Provide the (X, Y) coordinate of the cell's center where the given text is located.  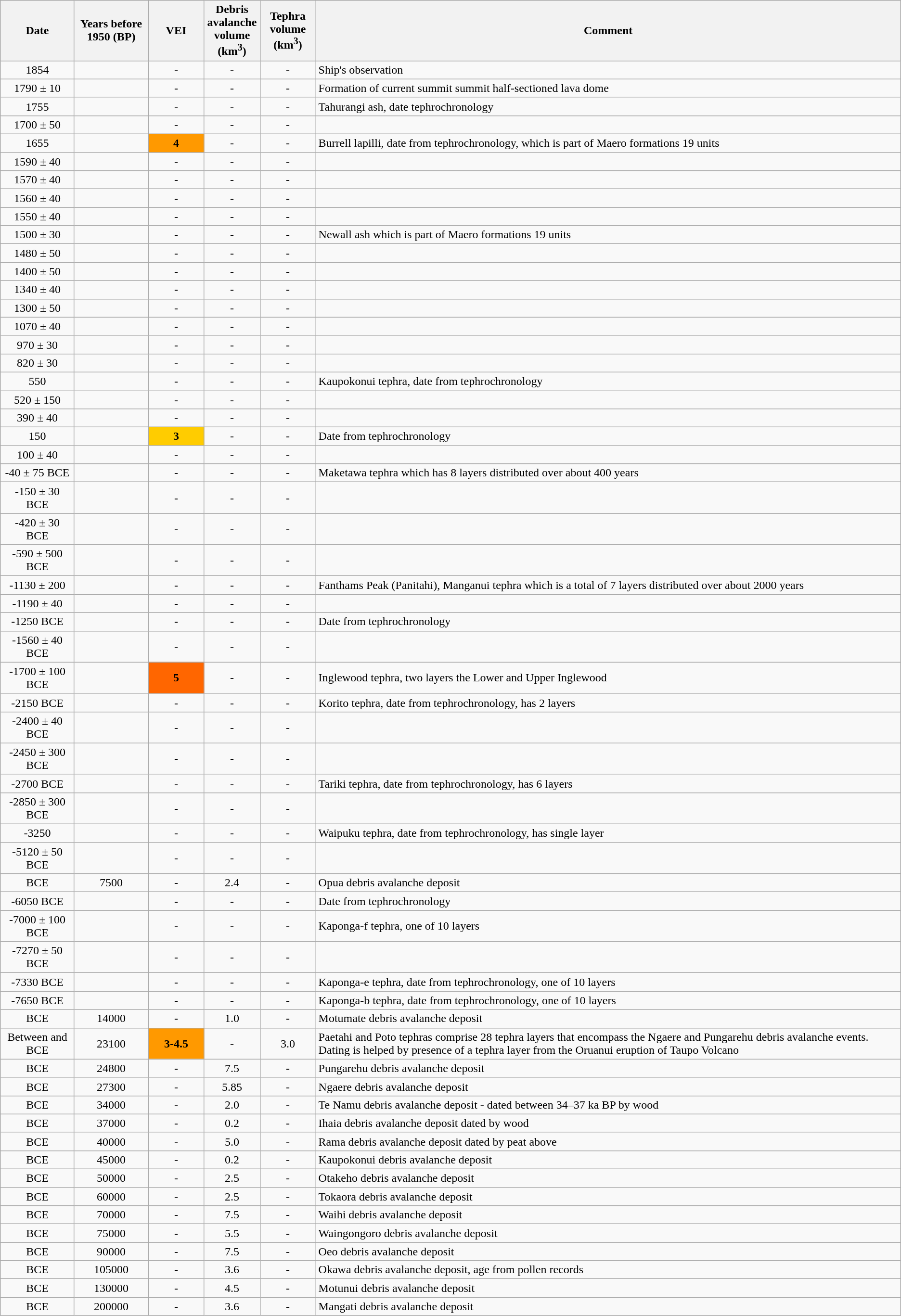
50000 (111, 1178)
1700 ± 50 (38, 125)
-40 ± 75 BCE (38, 473)
4 (176, 143)
-7330 BCE (38, 982)
Tokaora debris avalanche deposit (608, 1197)
5.85 (232, 1086)
Ngaere debris avalanche deposit (608, 1086)
14000 (111, 1019)
1655 (38, 143)
VEI (176, 31)
-7650 BCE (38, 1000)
1570 ± 40 (38, 180)
-420 ± 30 BCE (38, 529)
23100 (111, 1043)
Okawa debris avalanche deposit, age from pollen records (608, 1270)
-1700 ± 100 BCE (38, 677)
Inglewood tephra, two layers the Lower and Upper Inglewood (608, 677)
37000 (111, 1123)
4.5 (232, 1288)
Waihi debris avalanche deposit (608, 1215)
1755 (38, 106)
Motunui debris avalanche deposit (608, 1288)
Years before 1950 (BP) (111, 31)
Newall ash which is part of Maero formations 19 units (608, 235)
60000 (111, 1197)
970 ± 30 (38, 345)
-7270 ± 50 BCE (38, 958)
Mangati debris avalanche deposit (608, 1306)
130000 (111, 1288)
5 (176, 677)
24800 (111, 1068)
1790 ± 10 (38, 88)
70000 (111, 1215)
-2400 ± 40 BCE (38, 728)
Kaponga-e tephra, date from tephrochronology, one of 10 layers (608, 982)
Opua debris avalanche deposit (608, 883)
150 (38, 436)
75000 (111, 1233)
Waingongoro debris avalanche deposit (608, 1233)
7500 (111, 883)
5.0 (232, 1141)
-3250 (38, 833)
820 ± 30 (38, 363)
Formation of current summit summit half-sectioned lava dome (608, 88)
1590 ± 40 (38, 162)
-2850 ± 300 BCE (38, 808)
27300 (111, 1086)
Oeo debris avalanche deposit (608, 1252)
390 ± 40 (38, 418)
100 ± 40 (38, 455)
Kaponga-b tephra, date from tephrochronology, one of 10 layers (608, 1000)
Motumate debris avalanche deposit (608, 1019)
5.5 (232, 1233)
Between and BCE (38, 1043)
520 ± 150 (38, 399)
1480 ± 50 (38, 253)
-5120 ± 50 BCE (38, 858)
1550 ± 40 (38, 217)
Date (38, 31)
3-4.5 (176, 1043)
200000 (111, 1306)
Waipuku tephra, date from tephrochronology, has single layer (608, 833)
Kaupokonui debris avalanche deposit (608, 1160)
-590 ± 500 BCE (38, 560)
-1560 ± 40 BCE (38, 647)
2.0 (232, 1105)
-2450 ± 300 BCE (38, 758)
550 (38, 381)
Debris avalanche volume(km3) (232, 31)
34000 (111, 1105)
-2150 BCE (38, 703)
3.0 (288, 1043)
Ship's observation (608, 70)
Tariki tephra, date from tephrochronology, has 6 layers (608, 783)
1.0 (232, 1019)
1300 ± 50 (38, 308)
1560 ± 40 (38, 198)
1340 ± 40 (38, 290)
1400 ± 50 (38, 271)
1500 ± 30 (38, 235)
-1190 ± 40 (38, 603)
-150 ± 30 BCE (38, 498)
Otakeho debris avalanche deposit (608, 1178)
Te Namu debris avalanche deposit - dated between 34–37 ka BP by wood (608, 1105)
Pungarehu debris avalanche deposit (608, 1068)
Tahurangi ash, date tephrochronology (608, 106)
-7000 ± 100 BCE (38, 926)
-1130 ± 200 (38, 585)
2.4 (232, 883)
Rama debris avalanche deposit dated by peat above (608, 1141)
-2700 BCE (38, 783)
Fanthams Peak (Panitahi), Manganui tephra which is a total of 7 layers distributed over about 2000 years (608, 585)
3 (176, 436)
Maketawa tephra which has 8 layers distributed over about 400 years (608, 473)
Burrell lapilli, date from tephrochronology, which is part of Maero formations 19 units (608, 143)
Ihaia debris avalanche deposit dated by wood (608, 1123)
40000 (111, 1141)
Korito tephra, date from tephrochronology, has 2 layers (608, 703)
Kaupokonui tephra, date from tephrochronology (608, 381)
-6050 BCE (38, 901)
90000 (111, 1252)
105000 (111, 1270)
Kaponga-f tephra, one of 10 layers (608, 926)
45000 (111, 1160)
Tephra volume(km3) (288, 31)
1070 ± 40 (38, 326)
-1250 BCE (38, 622)
1854 (38, 70)
Comment (608, 31)
